Identify which cell holds the provided text, then report its (X, Y) central coordinate. 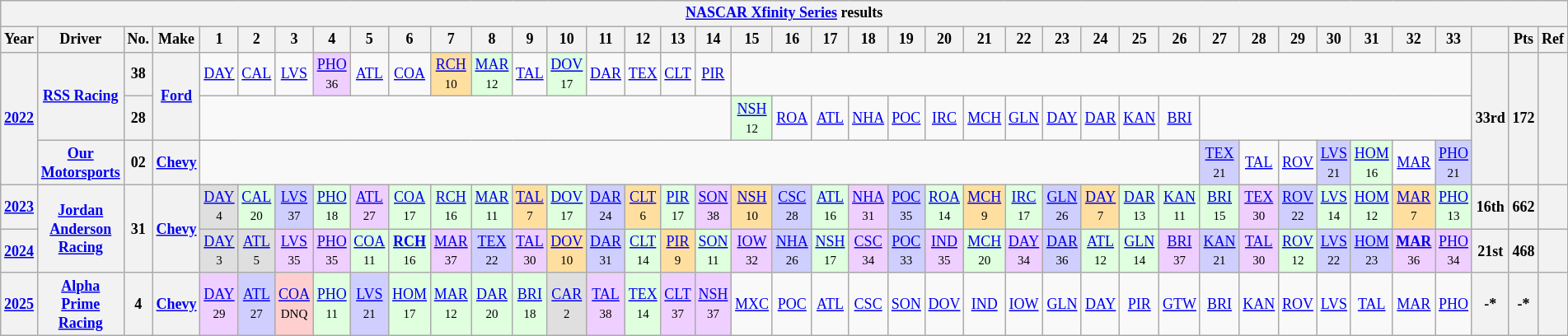
DOV10 (567, 251)
ATL12 (1101, 251)
CLT6 (643, 207)
HOM23 (1371, 251)
16th (1490, 207)
DAR20 (492, 304)
2023 (20, 207)
DAR24 (606, 207)
NSH37 (714, 304)
PHO13 (1453, 207)
POC35 (906, 207)
IND35 (944, 251)
20 (944, 40)
SON (906, 304)
TEX21 (1219, 162)
COA (410, 74)
33 (1453, 40)
RCH10 (451, 74)
COA17 (410, 207)
2022 (20, 119)
16 (792, 40)
ROA14 (944, 207)
6 (410, 40)
PHO36 (331, 74)
RSS Racing (81, 96)
DAY29 (219, 304)
1 (219, 40)
No. (138, 40)
TEX22 (492, 251)
8 (492, 40)
27 (1219, 40)
PHO18 (331, 207)
DAY34 (1024, 251)
ROV12 (1299, 251)
21st (1490, 251)
Jordan Anderson Racing (81, 229)
29 (1299, 40)
MXC (752, 304)
CAR2 (567, 304)
Pts (1524, 40)
Our Motorsports (81, 162)
TEX (643, 74)
2024 (20, 251)
POC33 (906, 251)
KAN21 (1219, 251)
CAL20 (257, 207)
PHO (1453, 304)
13 (677, 40)
30 (1333, 40)
Ref (1553, 40)
MAR11 (492, 207)
3 (295, 40)
LVS22 (1333, 251)
Year (20, 40)
468 (1524, 251)
2025 (20, 304)
TAL7 (530, 207)
DAR13 (1140, 207)
LVS14 (1333, 207)
MAR37 (451, 251)
11 (606, 40)
MAR36 (1414, 251)
DAR36 (1063, 251)
38 (138, 74)
CLT14 (643, 251)
Ford (176, 96)
14 (714, 40)
NASCAR Xfinity Series results (784, 13)
HOM16 (1371, 162)
HOM12 (1371, 207)
GTW (1180, 304)
02 (138, 162)
IRC (944, 119)
BRI18 (530, 304)
NHA31 (868, 207)
MCH20 (985, 251)
SON11 (714, 251)
9 (530, 40)
HOM17 (410, 304)
TEX14 (643, 304)
IND (985, 304)
NHA26 (792, 251)
19 (906, 40)
15 (752, 40)
26 (1180, 40)
18 (868, 40)
33rd (1490, 119)
Driver (81, 40)
12 (643, 40)
GLN26 (1063, 207)
17 (831, 40)
BRI15 (1219, 207)
7 (451, 40)
CSC (868, 304)
BRI37 (1180, 251)
5 (369, 40)
DAR31 (606, 251)
Make (176, 40)
KAN11 (1180, 207)
CLT (677, 74)
Alpha Prime Racing (81, 304)
PHO35 (331, 251)
NSH17 (831, 251)
DAY4 (219, 207)
CAL (257, 74)
ATL5 (257, 251)
NHA (868, 119)
21 (985, 40)
32 (1414, 40)
COA11 (369, 251)
COADNQ (295, 304)
10 (567, 40)
PHO21 (1453, 162)
24 (1101, 40)
PHO11 (331, 304)
ROA (792, 119)
22 (1024, 40)
TAL38 (606, 304)
25 (1140, 40)
NSH10 (752, 207)
TEX30 (1259, 207)
DAY7 (1101, 207)
CSC28 (792, 207)
MAR7 (1414, 207)
662 (1524, 207)
PIR9 (677, 251)
NSH12 (752, 119)
PHO34 (1453, 251)
CSC34 (868, 251)
LVS37 (295, 207)
23 (1063, 40)
SON38 (714, 207)
2 (257, 40)
DOV (944, 304)
PIR17 (677, 207)
MCH9 (985, 207)
ROV22 (1299, 207)
IRC17 (1024, 207)
172 (1524, 119)
LVS35 (295, 251)
MCH (985, 119)
ATL16 (831, 207)
IOW (1024, 304)
GLN14 (1140, 251)
DAY3 (219, 251)
IOW32 (752, 251)
CLT37 (677, 304)
